Capture the cell that displays the provided text and extract its [x, y] central coordinate. 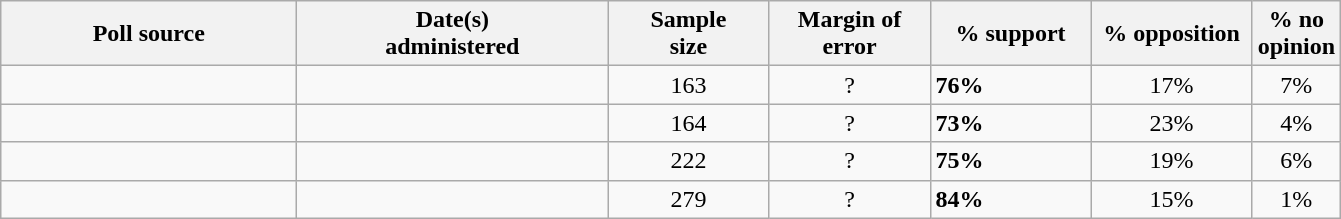
75% [1010, 161]
Poll source [149, 34]
15% [1172, 199]
23% [1172, 123]
222 [688, 161]
76% [1010, 85]
6% [1296, 161]
% support [1010, 34]
163 [688, 85]
84% [1010, 199]
73% [1010, 123]
279 [688, 199]
% opposition [1172, 34]
1% [1296, 199]
% no opinion [1296, 34]
Date(s)administered [452, 34]
Margin oferror [850, 34]
19% [1172, 161]
17% [1172, 85]
164 [688, 123]
Samplesize [688, 34]
4% [1296, 123]
7% [1296, 85]
